Find where the given text appears and provide that cell's center as (x, y) coordinate. 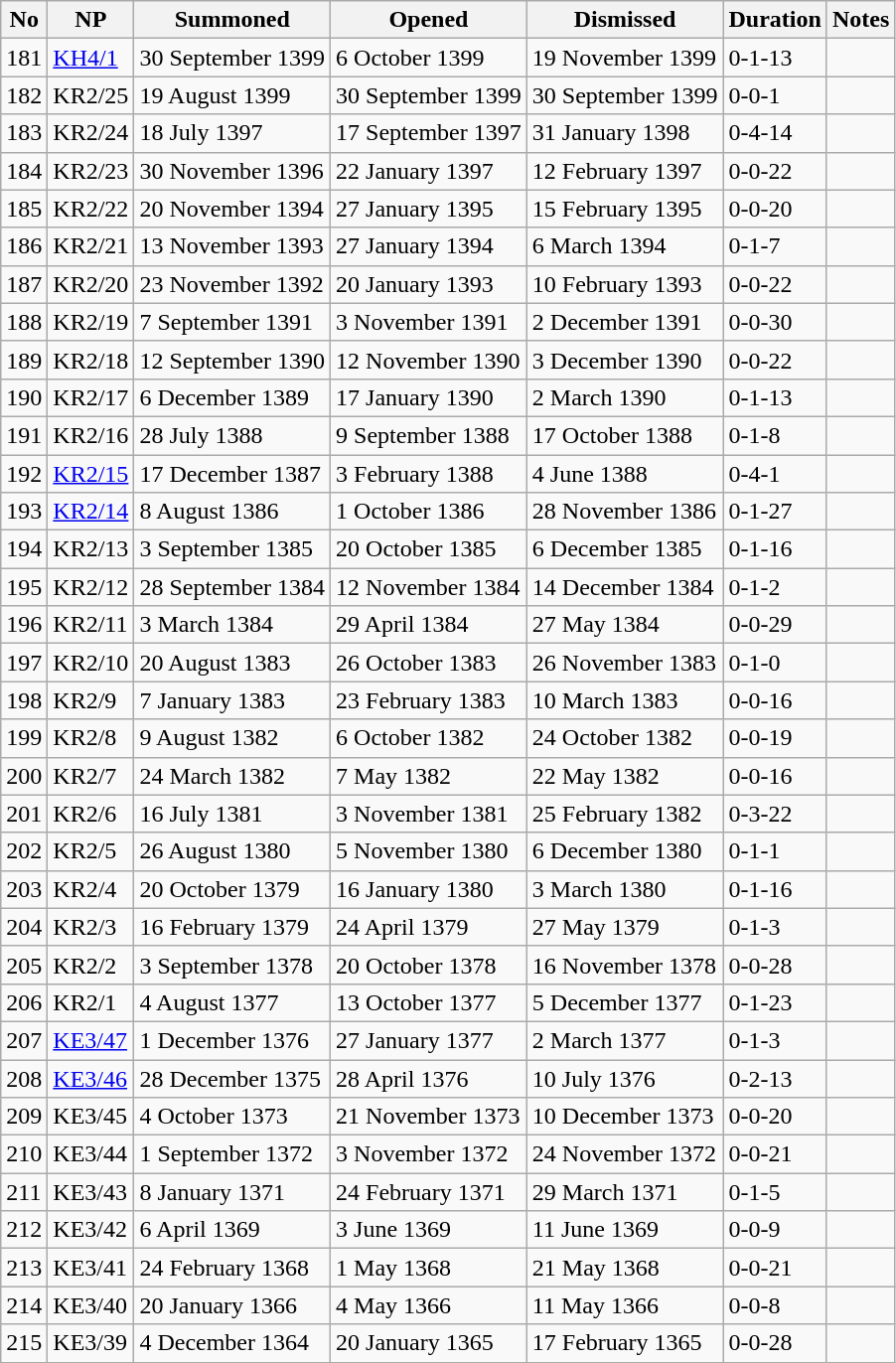
0-0-9 (775, 1230)
198 (24, 700)
5 December 1377 (625, 1002)
3 February 1388 (429, 474)
31 January 1398 (625, 133)
27 January 1395 (429, 209)
181 (24, 58)
10 July 1376 (625, 1078)
12 November 1384 (429, 587)
KR2/20 (91, 284)
Dismissed (625, 20)
0-1-2 (775, 587)
20 January 1393 (429, 284)
20 October 1385 (429, 549)
KE3/40 (91, 1305)
1 October 1386 (429, 512)
KR2/6 (91, 814)
3 March 1384 (232, 625)
KR2/9 (91, 700)
29 March 1371 (625, 1192)
199 (24, 738)
KE3/45 (91, 1117)
Summoned (232, 20)
3 November 1381 (429, 814)
23 February 1383 (429, 700)
191 (24, 435)
1 May 1368 (429, 1268)
18 July 1397 (232, 133)
KR2/18 (91, 360)
3 November 1391 (429, 322)
25 February 1382 (625, 814)
28 December 1375 (232, 1078)
26 August 1380 (232, 851)
11 June 1369 (625, 1230)
30 November 1396 (232, 171)
KR2/22 (91, 209)
185 (24, 209)
24 February 1368 (232, 1268)
6 December 1389 (232, 397)
24 March 1382 (232, 776)
5 November 1380 (429, 851)
7 May 1382 (429, 776)
2 March 1390 (625, 397)
9 September 1388 (429, 435)
194 (24, 549)
29 April 1384 (429, 625)
KR2/2 (91, 965)
193 (24, 512)
16 July 1381 (232, 814)
24 February 1371 (429, 1192)
0-4-1 (775, 474)
KR2/16 (91, 435)
24 April 1379 (429, 927)
8 January 1371 (232, 1192)
27 May 1379 (625, 927)
KR2/25 (91, 95)
0-1-23 (775, 1002)
4 June 1388 (625, 474)
KR2/12 (91, 587)
17 February 1365 (625, 1343)
27 January 1394 (429, 246)
0-0-19 (775, 738)
27 January 1377 (429, 1040)
26 October 1383 (429, 663)
13 November 1393 (232, 246)
KE3/39 (91, 1343)
6 April 1369 (232, 1230)
KR2/17 (91, 397)
3 March 1380 (625, 889)
0-4-14 (775, 133)
17 January 1390 (429, 397)
3 November 1372 (429, 1154)
12 September 1390 (232, 360)
KR2/8 (91, 738)
10 February 1393 (625, 284)
215 (24, 1343)
KE3/47 (91, 1040)
0-1-7 (775, 246)
KR2/23 (91, 171)
190 (24, 397)
26 November 1383 (625, 663)
16 November 1378 (625, 965)
2 March 1377 (625, 1040)
204 (24, 927)
3 December 1390 (625, 360)
0-1-1 (775, 851)
Duration (775, 20)
Notes (860, 20)
0-1-27 (775, 512)
12 November 1390 (429, 360)
20 October 1379 (232, 889)
0-1-8 (775, 435)
2 December 1391 (625, 322)
11 May 1366 (625, 1305)
197 (24, 663)
17 September 1397 (429, 133)
6 October 1399 (429, 58)
183 (24, 133)
16 January 1380 (429, 889)
15 February 1395 (625, 209)
27 May 1384 (625, 625)
20 January 1366 (232, 1305)
210 (24, 1154)
KE3/43 (91, 1192)
208 (24, 1078)
1 September 1372 (232, 1154)
NP (91, 20)
6 December 1385 (625, 549)
KR2/13 (91, 549)
28 November 1386 (625, 512)
KR2/4 (91, 889)
KR2/21 (91, 246)
212 (24, 1230)
186 (24, 246)
10 December 1373 (625, 1117)
7 September 1391 (232, 322)
16 February 1379 (232, 927)
200 (24, 776)
211 (24, 1192)
0-2-13 (775, 1078)
192 (24, 474)
20 August 1383 (232, 663)
12 February 1397 (625, 171)
4 October 1373 (232, 1117)
0-0-1 (775, 95)
6 December 1380 (625, 851)
1 December 1376 (232, 1040)
KR2/11 (91, 625)
187 (24, 284)
KE3/46 (91, 1078)
KR2/14 (91, 512)
195 (24, 587)
3 September 1378 (232, 965)
14 December 1384 (625, 587)
0-0-8 (775, 1305)
21 May 1368 (625, 1268)
21 November 1373 (429, 1117)
8 August 1386 (232, 512)
7 January 1383 (232, 700)
3 September 1385 (232, 549)
213 (24, 1268)
0-1-5 (775, 1192)
189 (24, 360)
No (24, 20)
203 (24, 889)
19 November 1399 (625, 58)
KR2/3 (91, 927)
184 (24, 171)
206 (24, 1002)
4 August 1377 (232, 1002)
3 June 1369 (429, 1230)
28 July 1388 (232, 435)
KR2/1 (91, 1002)
207 (24, 1040)
0-0-29 (775, 625)
6 October 1382 (429, 738)
10 March 1383 (625, 700)
KE3/41 (91, 1268)
17 December 1387 (232, 474)
209 (24, 1117)
20 October 1378 (429, 965)
182 (24, 95)
20 November 1394 (232, 209)
28 September 1384 (232, 587)
28 April 1376 (429, 1078)
24 October 1382 (625, 738)
22 January 1397 (429, 171)
4 May 1366 (429, 1305)
KR2/5 (91, 851)
205 (24, 965)
KR2/7 (91, 776)
0-1-0 (775, 663)
201 (24, 814)
4 December 1364 (232, 1343)
214 (24, 1305)
Opened (429, 20)
13 October 1377 (429, 1002)
0-0-30 (775, 322)
196 (24, 625)
KR2/24 (91, 133)
22 May 1382 (625, 776)
23 November 1392 (232, 284)
17 October 1388 (625, 435)
KR2/15 (91, 474)
24 November 1372 (625, 1154)
188 (24, 322)
KH4/1 (91, 58)
KR2/19 (91, 322)
9 August 1382 (232, 738)
KE3/44 (91, 1154)
6 March 1394 (625, 246)
20 January 1365 (429, 1343)
KE3/42 (91, 1230)
19 August 1399 (232, 95)
202 (24, 851)
0-3-22 (775, 814)
KR2/10 (91, 663)
